Return [X, Y] of the center of cell containing provided text 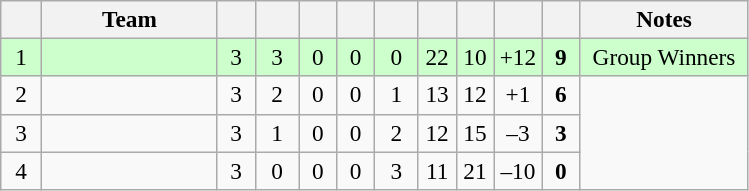
13 [437, 95]
–10 [518, 170]
22 [437, 57]
21 [475, 170]
–3 [518, 133]
Team [130, 19]
10 [475, 57]
4 [22, 170]
15 [475, 133]
6 [561, 95]
9 [561, 57]
Notes [664, 19]
11 [437, 170]
Group Winners [664, 57]
+12 [518, 57]
+1 [518, 95]
